Provide the (x, y) coordinate of the cell's center where the given text is located.  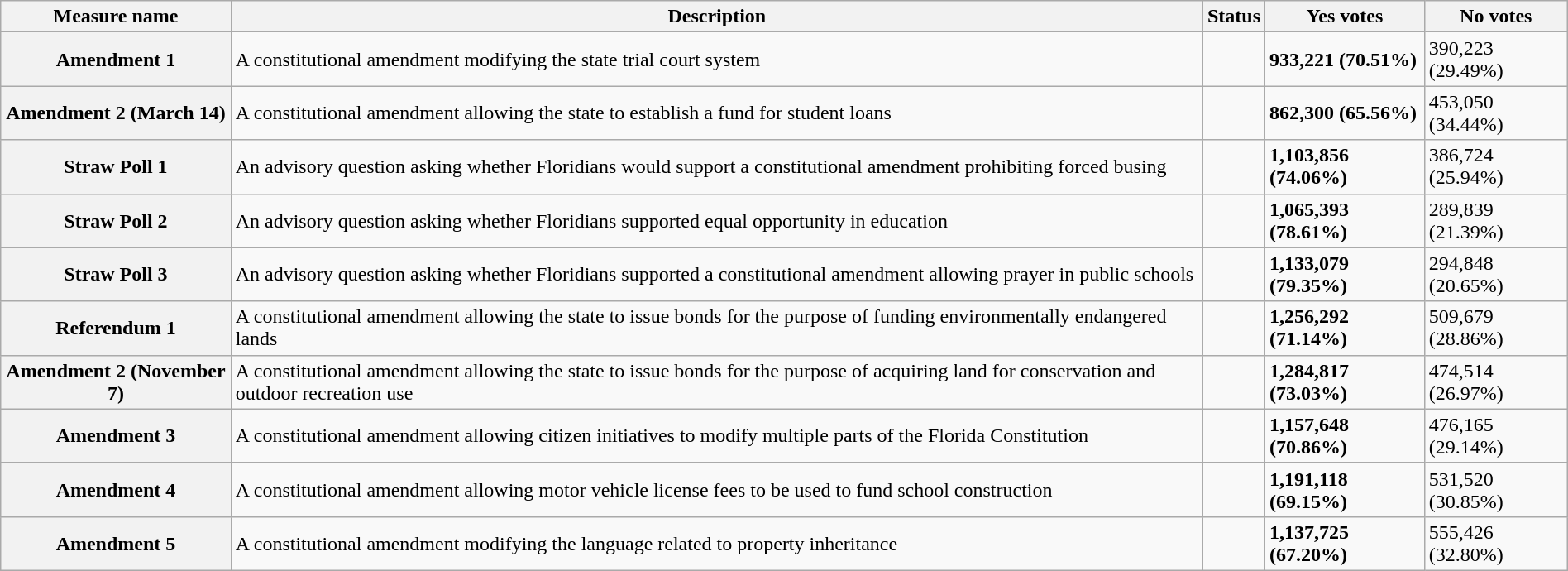
Amendment 2 (March 14) (116, 113)
1,157,648 (70.86%) (1345, 435)
509,679 (28.86%) (1495, 328)
A constitutional amendment modifying the state trial court system (716, 60)
1,191,118 (69.15%) (1345, 490)
Yes votes (1345, 17)
A constitutional amendment allowing the state to issue bonds for the purpose of acquiring land for conservation and outdoor recreation use (716, 382)
A constitutional amendment allowing the state to issue bonds for the purpose of funding environmentally endangered lands (716, 328)
453,050 (34.44%) (1495, 113)
531,520 (30.85%) (1495, 490)
A constitutional amendment modifying the language related to property inheritance (716, 543)
294,848 (20.65%) (1495, 275)
No votes (1495, 17)
555,426 (32.80%) (1495, 543)
A constitutional amendment allowing the state to establish a fund for student loans (716, 113)
862,300 (65.56%) (1345, 113)
933,221 (70.51%) (1345, 60)
390,223 (29.49%) (1495, 60)
Status (1234, 17)
289,839 (21.39%) (1495, 220)
Straw Poll 3 (116, 275)
Amendment 5 (116, 543)
Amendment 1 (116, 60)
1,137,725 (67.20%) (1345, 543)
Amendment 4 (116, 490)
An advisory question asking whether Floridians supported equal opportunity in education (716, 220)
Amendment 3 (116, 435)
Measure name (116, 17)
A constitutional amendment allowing motor vehicle license fees to be used to fund school construction (716, 490)
474,514 (26.97%) (1495, 382)
Straw Poll 2 (116, 220)
386,724 (25.94%) (1495, 167)
Description (716, 17)
An advisory question asking whether Floridians would support a constitutional amendment prohibiting forced busing (716, 167)
1,133,079 (79.35%) (1345, 275)
1,065,393 (78.61%) (1345, 220)
476,165 (29.14%) (1495, 435)
1,256,292 (71.14%) (1345, 328)
Referendum 1 (116, 328)
Straw Poll 1 (116, 167)
An advisory question asking whether Floridians supported a constitutional amendment allowing prayer in public schools (716, 275)
1,284,817 (73.03%) (1345, 382)
Amendment 2 (November 7) (116, 382)
1,103,856 (74.06%) (1345, 167)
A constitutional amendment allowing citizen initiatives to modify multiple parts of the Florida Constitution (716, 435)
